For the text-containing cell, return its midpoint in [X, Y] coordinate format. 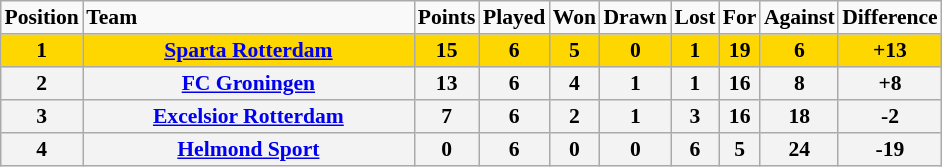
FC Groningen [249, 84]
Played [514, 18]
Excelsior Rotterdam [249, 116]
Difference [890, 18]
Position [42, 18]
Lost [695, 18]
18 [799, 116]
-19 [890, 150]
For [740, 18]
Won [574, 18]
Points [446, 18]
Helmond Sport [249, 150]
8 [799, 84]
13 [446, 84]
Sparta Rotterdam [249, 50]
+13 [890, 50]
7 [446, 116]
Against [799, 18]
15 [446, 50]
Team [249, 18]
-2 [890, 116]
Drawn [636, 18]
24 [799, 150]
+8 [890, 84]
19 [740, 50]
